Provide the (X, Y) coordinate of the cell's center where the given text is located.  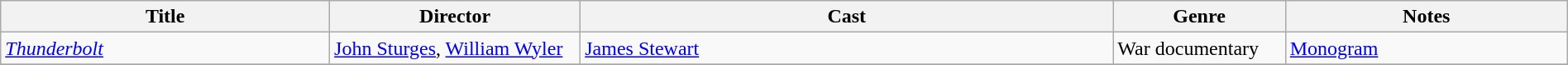
Notes (1426, 17)
Cast (847, 17)
James Stewart (847, 48)
Title (165, 17)
Genre (1199, 17)
Monogram (1426, 48)
War documentary (1199, 48)
John Sturges, William Wyler (455, 48)
Director (455, 17)
Thunderbolt (165, 48)
